Return the (x, y) coordinate for the center point of the cell that contains the specified text.  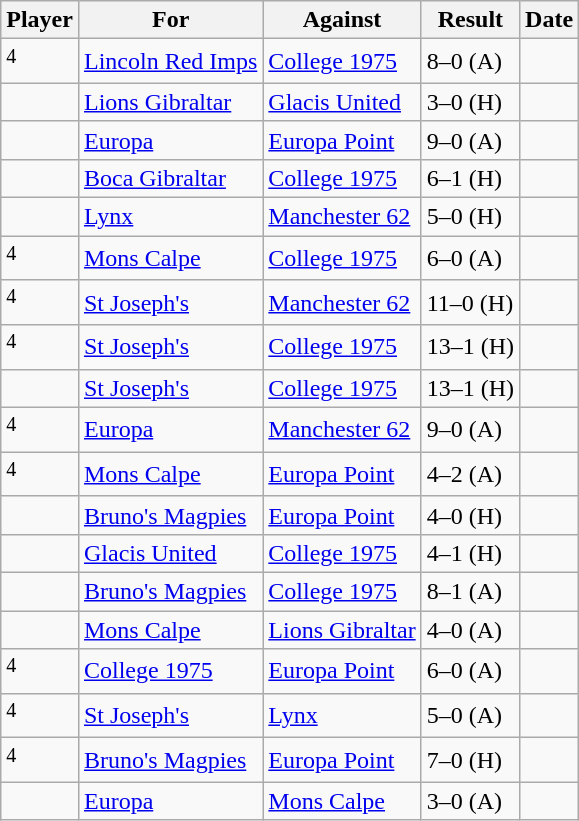
3–0 (H) (470, 102)
Lincoln Red Imps (170, 62)
Date (550, 20)
5–0 (A) (470, 716)
Result (470, 20)
4–0 (H) (470, 515)
8–1 (A) (470, 592)
7–0 (H) (470, 760)
3–0 (A) (470, 801)
5–0 (H) (470, 217)
Against (342, 20)
Boca Gibraltar (170, 178)
4–1 (H) (470, 554)
8–0 (A) (470, 62)
4–2 (A) (470, 474)
For (170, 20)
11–0 (H) (470, 302)
Player (40, 20)
4–0 (A) (470, 630)
6–1 (H) (470, 178)
